Locate the cell with the specified text and output its (x, y) center coordinate. 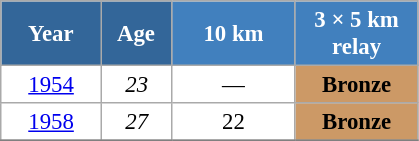
3 × 5 km relay (356, 34)
— (234, 85)
Age (136, 34)
1958 (52, 122)
10 km (234, 34)
Year (52, 34)
23 (136, 85)
27 (136, 122)
22 (234, 122)
1954 (52, 85)
